Determine the (x, y) coordinate at the center of the cell enclosing the given text.  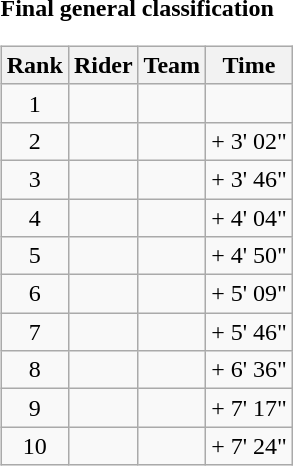
+ 3' 02" (250, 141)
Rank (34, 65)
3 (34, 179)
4 (34, 217)
+ 7' 17" (250, 408)
1 (34, 103)
Rider (103, 65)
Team (172, 65)
6 (34, 294)
8 (34, 370)
+ 5' 46" (250, 332)
5 (34, 256)
+ 7' 24" (250, 446)
10 (34, 446)
+ 4' 04" (250, 217)
Time (250, 65)
2 (34, 141)
+ 5' 09" (250, 294)
+ 6' 36" (250, 370)
+ 3' 46" (250, 179)
+ 4' 50" (250, 256)
9 (34, 408)
7 (34, 332)
